Capture the cell that displays the provided text and extract its (X, Y) central coordinate. 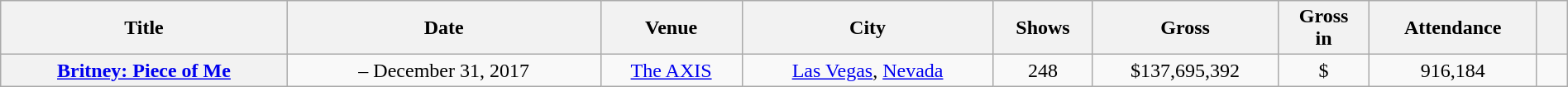
Gross in (1323, 28)
Britney: Piece of Me (144, 70)
The AXIS (672, 70)
City (868, 28)
Venue (672, 28)
Title (144, 28)
$ (1323, 70)
Attendance (1452, 28)
916,184 (1452, 70)
– December 31, 2017 (443, 70)
Las Vegas, Nevada (868, 70)
Gross (1185, 28)
Shows (1043, 28)
Date (443, 28)
$137,695,392 (1185, 70)
248 (1043, 70)
